Output the [x, y] coordinate of the center of the cell containing the given text.  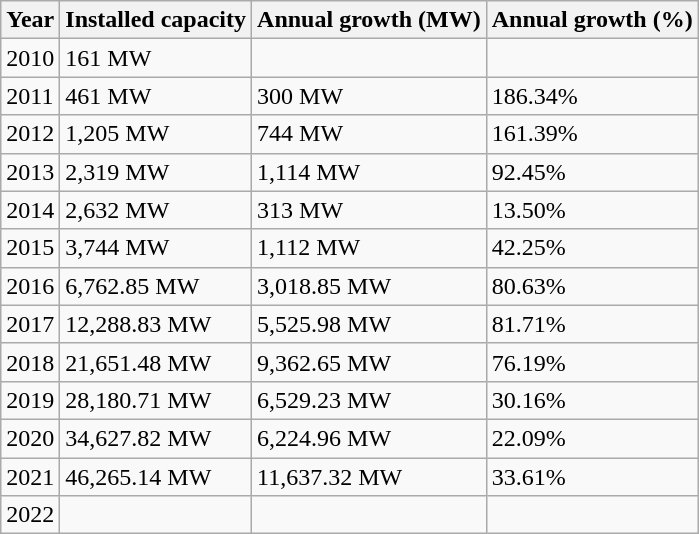
2012 [30, 134]
2013 [30, 172]
2016 [30, 286]
1,114 MW [370, 172]
Year [30, 20]
2022 [30, 515]
33.61% [592, 477]
34,627.82 MW [156, 438]
76.19% [592, 362]
80.63% [592, 286]
22.09% [592, 438]
28,180.71 MW [156, 400]
Installed capacity [156, 20]
13.50% [592, 210]
6,529.23 MW [370, 400]
300 MW [370, 96]
81.71% [592, 324]
461 MW [156, 96]
46,265.14 MW [156, 477]
161.39% [592, 134]
6,224.96 MW [370, 438]
9,362.65 MW [370, 362]
2019 [30, 400]
744 MW [370, 134]
2,632 MW [156, 210]
2014 [30, 210]
Annual growth (%) [592, 20]
2017 [30, 324]
Annual growth (MW) [370, 20]
42.25% [592, 248]
11,637.32 MW [370, 477]
2010 [30, 58]
2015 [30, 248]
12,288.83 MW [156, 324]
6,762.85 MW [156, 286]
21,651.48 MW [156, 362]
2020 [30, 438]
1,112 MW [370, 248]
186.34% [592, 96]
92.45% [592, 172]
2,319 MW [156, 172]
2021 [30, 477]
3,018.85 MW [370, 286]
3,744 MW [156, 248]
161 MW [156, 58]
5,525.98 MW [370, 324]
2018 [30, 362]
2011 [30, 96]
30.16% [592, 400]
313 MW [370, 210]
1,205 MW [156, 134]
